Detect which cell encompasses the target text, then output its (X, Y) center coordinate. 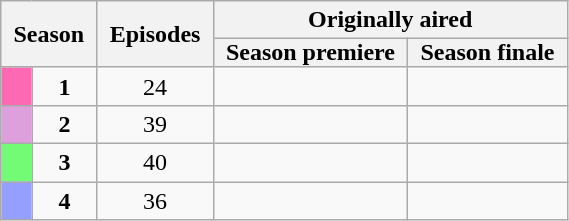
1 (64, 86)
Episodes (155, 34)
Season premiere (310, 53)
Season finale (488, 53)
39 (155, 124)
4 (64, 201)
Season (49, 34)
Originally aired (390, 20)
3 (64, 162)
40 (155, 162)
36 (155, 201)
2 (64, 124)
24 (155, 86)
